Detect which cell encompasses the target text, then output its [X, Y] center coordinate. 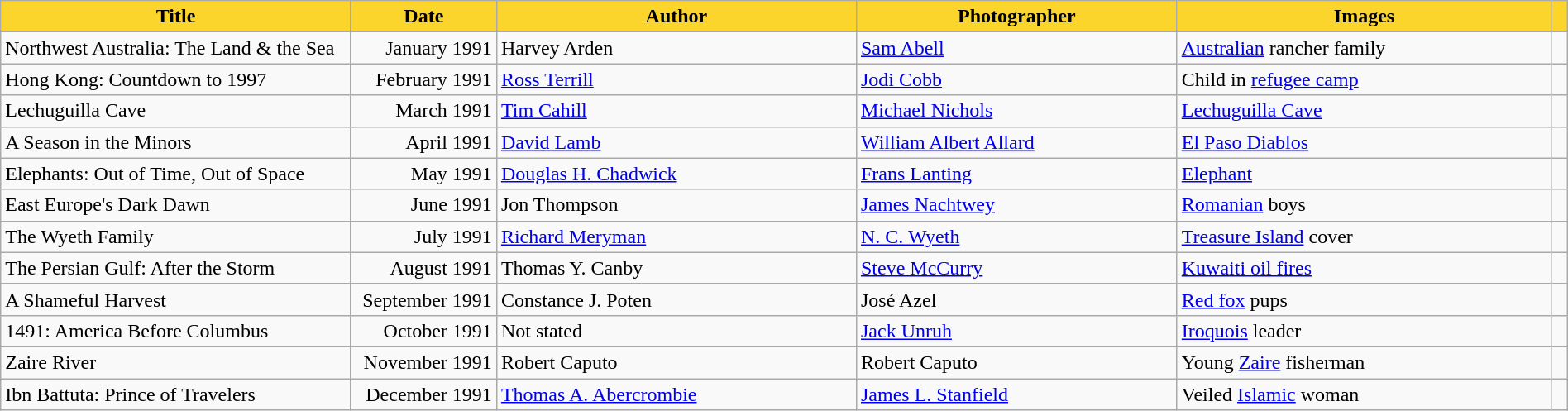
Thomas A. Abercrombie [676, 394]
January 1991 [423, 48]
Kuwaiti oil fires [1365, 268]
A Season in the Minors [176, 142]
December 1991 [423, 394]
Jack Unruh [1016, 331]
Sam Abell [1016, 48]
Ross Terrill [676, 79]
Richard Meryman [676, 237]
Harvey Arden [676, 48]
David Lamb [676, 142]
James Nachtwey [1016, 205]
Iroquois leader [1365, 331]
June 1991 [423, 205]
November 1991 [423, 362]
Elephants: Out of Time, Out of Space [176, 174]
Child in refugee camp [1365, 79]
William Albert Allard [1016, 142]
Steve McCurry [1016, 268]
Jodi Cobb [1016, 79]
James L. Stanfield [1016, 394]
February 1991 [423, 79]
Australian rancher family [1365, 48]
Photographer [1016, 17]
Hong Kong: Countdown to 1997 [176, 79]
March 1991 [423, 111]
Treasure Island cover [1365, 237]
Zaire River [176, 362]
N. C. Wyeth [1016, 237]
Ibn Battuta: Prince of Travelers [176, 394]
Constance J. Poten [676, 299]
Title [176, 17]
Date [423, 17]
Author [676, 17]
Frans Lanting [1016, 174]
May 1991 [423, 174]
Tim Cahill [676, 111]
1491: America Before Columbus [176, 331]
José Azel [1016, 299]
The Persian Gulf: After the Storm [176, 268]
Michael Nichols [1016, 111]
Thomas Y. Canby [676, 268]
Elephant [1365, 174]
Not stated [676, 331]
Jon Thompson [676, 205]
April 1991 [423, 142]
August 1991 [423, 268]
The Wyeth Family [176, 237]
Douglas H. Chadwick [676, 174]
Images [1365, 17]
July 1991 [423, 237]
October 1991 [423, 331]
El Paso Diablos [1365, 142]
A Shameful Harvest [176, 299]
Northwest Australia: The Land & the Sea [176, 48]
Red fox pups [1365, 299]
Young Zaire fisherman [1365, 362]
Veiled Islamic woman [1365, 394]
East Europe's Dark Dawn [176, 205]
September 1991 [423, 299]
Romanian boys [1365, 205]
